Identify which cell holds the provided text, then report its [x, y] central coordinate. 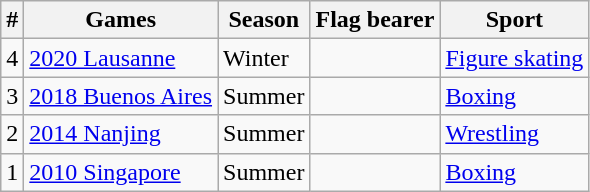
3 [12, 96]
Wrestling [514, 134]
Figure skating [514, 58]
Winter [264, 58]
Sport [514, 20]
4 [12, 58]
Flag bearer [375, 20]
2 [12, 134]
Games [121, 20]
2010 Singapore [121, 172]
2018 Buenos Aires [121, 96]
Season [264, 20]
1 [12, 172]
2014 Nanjing [121, 134]
# [12, 20]
2020 Lausanne [121, 58]
